Locate the cell with the specified text and output its [X, Y] center coordinate. 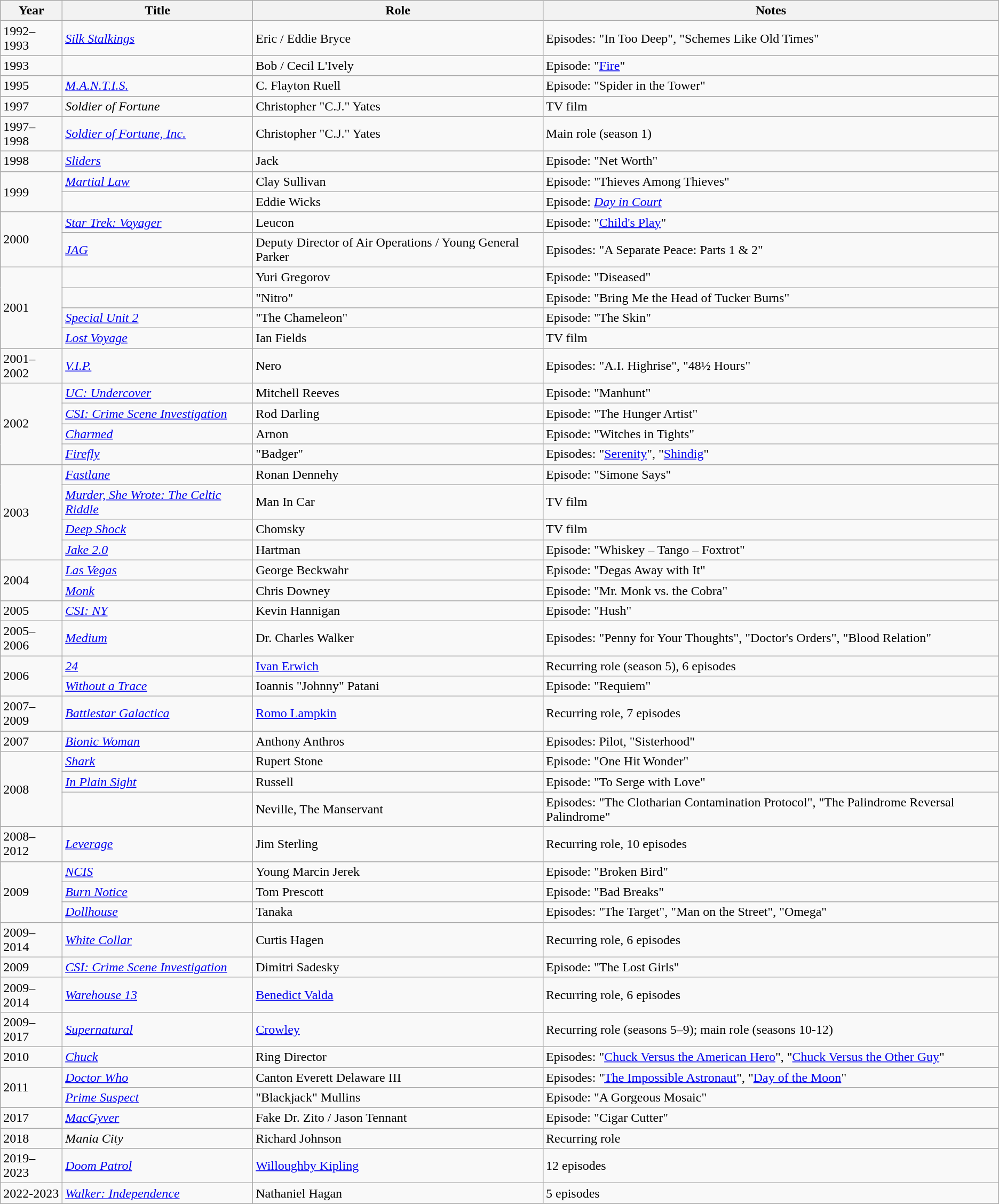
Romo Lampkin [398, 714]
Episode: "Simone Says" [771, 474]
Clay Sullivan [398, 181]
2003 [31, 512]
2001 [31, 307]
2010 [31, 1057]
Recurring role, 7 episodes [771, 714]
Jack [398, 161]
CSI: NY [158, 611]
Leverage [158, 844]
Deputy Director of Air Operations / Young General Parker [398, 250]
2004 [31, 580]
Year [31, 11]
Episode: "Net Worth" [771, 161]
Episode: "Hush" [771, 611]
"Blackjack" Mullins [398, 1098]
Episode: "Spider in the Tower" [771, 86]
Firefly [158, 454]
1999 [31, 192]
George Beckwahr [398, 570]
2005–2006 [31, 638]
Jake 2.0 [158, 550]
Episode: "Fire" [771, 66]
Episode: "One Hit Wonder" [771, 762]
Episode: "Degas Away with It" [771, 570]
Mitchell Reeves [398, 393]
Sliders [158, 161]
Shark [158, 762]
Role [398, 11]
Soldier of Fortune [158, 106]
Chuck [158, 1057]
Episode: "Thieves Among Thieves" [771, 181]
Episodes: "The Target", "Man on the Street", "Omega" [771, 912]
Soldier of Fortune, Inc. [158, 133]
1992–1993 [31, 38]
Tanaka [398, 912]
Richard Johnson [398, 1138]
JAG [158, 250]
Recurring role (season 5), 6 episodes [771, 666]
2007 [31, 741]
Fastlane [158, 474]
Episode: "Bad Breaks" [771, 892]
Burn Notice [158, 892]
Without a Trace [158, 686]
Mania City [158, 1138]
Supernatural [158, 1029]
Chris Downey [398, 590]
Neville, The Manservant [398, 809]
2008–2012 [31, 844]
2008 [31, 789]
Doom Patrol [158, 1166]
"Badger" [398, 454]
Title [158, 11]
Tom Prescott [398, 892]
V.I.P. [158, 366]
Episodes: "Penny for Your Thoughts", "Doctor's Orders", "Blood Relation" [771, 638]
2017 [31, 1118]
Hartman [398, 550]
1997 [31, 106]
Notes [771, 11]
Silk Stalkings [158, 38]
2011 [31, 1088]
Rupert Stone [398, 762]
Lost Voyage [158, 338]
Episode: "Broken Bird" [771, 872]
Main role (season 1) [771, 133]
Recurring role, 10 episodes [771, 844]
1998 [31, 161]
Episode: "A Gorgeous Mosaic" [771, 1098]
"The Chameleon" [398, 318]
Episode: "Mr. Monk vs. the Cobra" [771, 590]
Dr. Charles Walker [398, 638]
Ronan Dennehy [398, 474]
Fake Dr. Zito / Jason Tennant [398, 1118]
Episodes: Pilot, "Sisterhood" [771, 741]
White Collar [158, 939]
2022-2023 [31, 1193]
Warehouse 13 [158, 995]
C. Flayton Ruell [398, 86]
1997–1998 [31, 133]
UC: Undercover [158, 393]
Jim Sterling [398, 844]
Man In Car [398, 502]
Benedict Valda [398, 995]
Canton Everett Delaware III [398, 1078]
Episode: "Manhunt" [771, 393]
Episodes: "The Impossible Astronaut", "Day of the Moon" [771, 1078]
Episode: "The Hunger Artist" [771, 414]
Anthony Anthros [398, 741]
Episodes: "The Clotharian Contamination Protocol", "The Palindrome Reversal Palindrome" [771, 809]
2002 [31, 424]
Ioannis "Johnny" Patani [398, 686]
Star Trek: Voyager [158, 222]
Ivan Erwich [398, 666]
24 [158, 666]
Episode: "Bring Me the Head of Tucker Burns" [771, 297]
Episode: "Requiem" [771, 686]
12 episodes [771, 1166]
Young Marcin Jerek [398, 872]
Charmed [158, 434]
2007–2009 [31, 714]
Episode: "To Serge with Love" [771, 782]
Monk [158, 590]
Episode: "The Skin" [771, 318]
2001–2002 [31, 366]
MacGyver [158, 1118]
Episode: "Witches in Tights" [771, 434]
2005 [31, 611]
Episode: "The Lost Girls" [771, 967]
Deep Shock [158, 529]
2000 [31, 239]
Ian Fields [398, 338]
Chomsky [398, 529]
Murder, She Wrote: The Celtic Riddle [158, 502]
Rod Darling [398, 414]
In Plain Sight [158, 782]
Episodes: "Serenity", "Shindig" [771, 454]
Episodes: "Chuck Versus the American Hero", "Chuck Versus the Other Guy" [771, 1057]
Yuri Gregorov [398, 277]
Martial Law [158, 181]
Special Unit 2 [158, 318]
Russell [398, 782]
Eric / Eddie Bryce [398, 38]
Medium [158, 638]
Episode: Day in Court [771, 202]
Episode: "Diseased" [771, 277]
Nathaniel Hagan [398, 1193]
2019–2023 [31, 1166]
5 episodes [771, 1193]
Leucon [398, 222]
1995 [31, 86]
Dimitri Sadesky [398, 967]
Episodes: "A.I. Highrise", "48½ Hours" [771, 366]
M.A.N.T.I.S. [158, 86]
Kevin Hannigan [398, 611]
Episode: "Cigar Cutter" [771, 1118]
NCIS [158, 872]
Episodes: "A Separate Peace: Parts 1 & 2" [771, 250]
Recurring role (seasons 5–9); main role (seasons 10-12) [771, 1029]
Crowley [398, 1029]
Battlestar Galactica [158, 714]
Bob / Cecil L'Ively [398, 66]
2018 [31, 1138]
2009–2017 [31, 1029]
Prime Suspect [158, 1098]
Episode: "Child's Play" [771, 222]
Walker: Independence [158, 1193]
Nero [398, 366]
Recurring role [771, 1138]
1993 [31, 66]
Episode: "Whiskey – Tango – Foxtrot" [771, 550]
Curtis Hagen [398, 939]
Las Vegas [158, 570]
Bionic Woman [158, 741]
Episodes: "In Too Deep", "Schemes Like Old Times" [771, 38]
2006 [31, 676]
Willoughby Kipling [398, 1166]
Dollhouse [158, 912]
Ring Director [398, 1057]
Doctor Who [158, 1078]
Arnon [398, 434]
"Nitro" [398, 297]
Eddie Wicks [398, 202]
